Return [X, Y] of the center of cell containing provided text 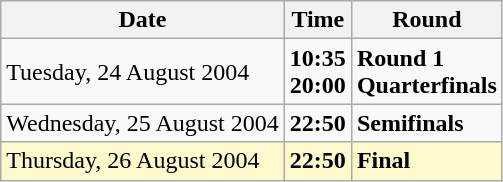
Time [318, 20]
10:3520:00 [318, 72]
Date [143, 20]
Wednesday, 25 August 2004 [143, 123]
Round [426, 20]
Semifinals [426, 123]
Final [426, 161]
Tuesday, 24 August 2004 [143, 72]
Thursday, 26 August 2004 [143, 161]
Round 1Quarterfinals [426, 72]
